Detect which cell encompasses the target text, then output its (X, Y) center coordinate. 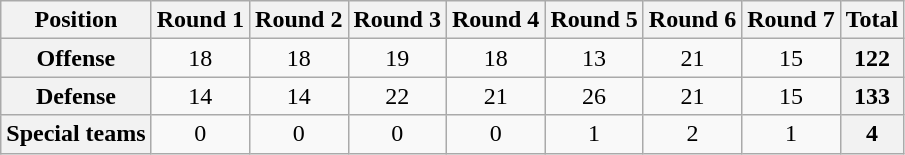
Offense (76, 58)
Round 6 (692, 20)
Defense (76, 96)
2 (692, 134)
Round 3 (397, 20)
Round 1 (200, 20)
122 (872, 58)
Round 5 (594, 20)
22 (397, 96)
Round 7 (791, 20)
Round 2 (299, 20)
Total (872, 20)
Position (76, 20)
Special teams (76, 134)
4 (872, 134)
133 (872, 96)
13 (594, 58)
Round 4 (495, 20)
26 (594, 96)
19 (397, 58)
